Detect which cell encompasses the target text, then output its [X, Y] center coordinate. 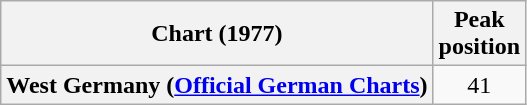
West Germany (Official German Charts) [217, 85]
Chart (1977) [217, 34]
Peakposition [479, 34]
41 [479, 85]
